Detect which cell encompasses the target text, then output its [X, Y] center coordinate. 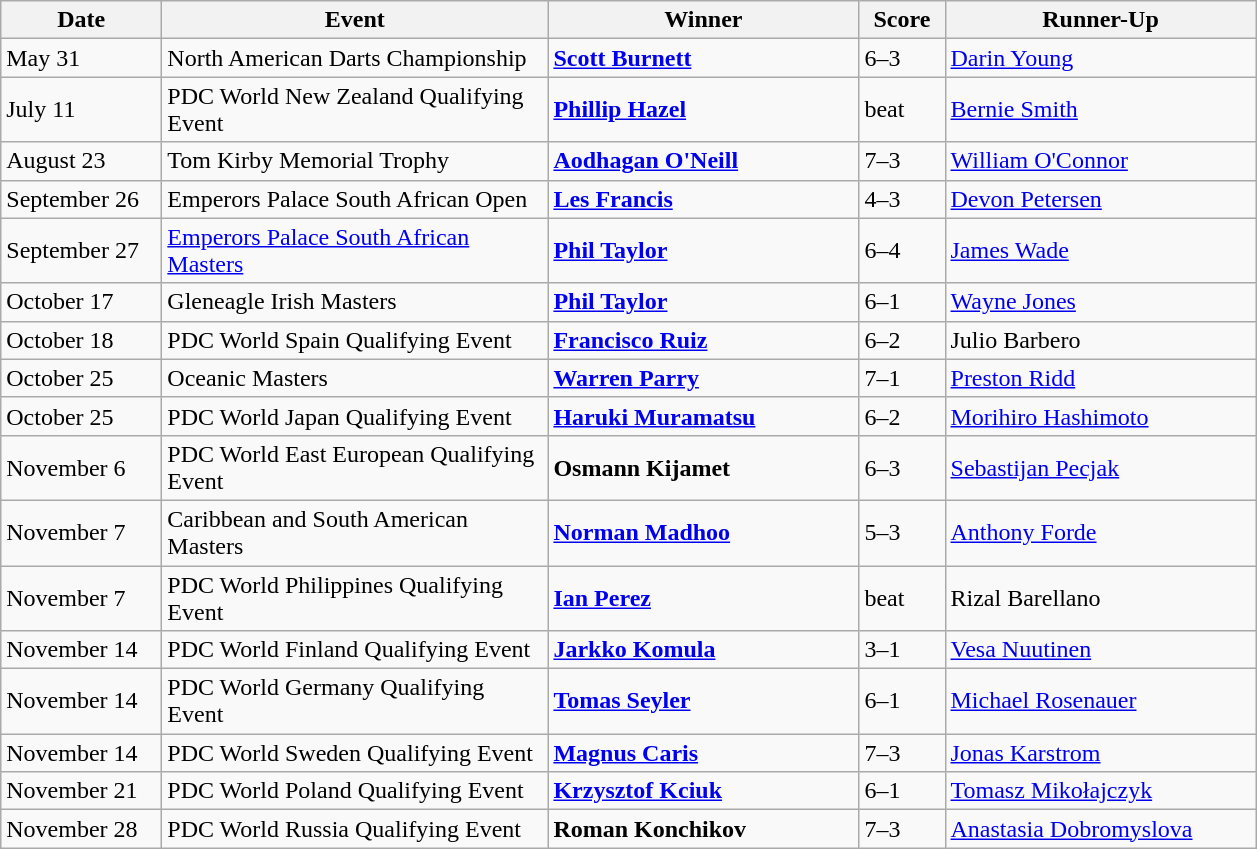
PDC World Sweden Qualifying Event [355, 753]
Preston Ridd [1100, 378]
Darin Young [1100, 58]
Jonas Karstrom [1100, 753]
Morihiro Hashimoto [1100, 416]
September 27 [82, 250]
Devon Petersen [1100, 199]
PDC World Russia Qualifying Event [355, 829]
PDC World East European Qualifying Event [355, 468]
PDC World Germany Qualifying Event [355, 702]
Gleneagle Irish Masters [355, 302]
October 17 [82, 302]
Bernie Smith [1100, 110]
5–3 [902, 532]
Tomas Seyler [704, 702]
6–4 [902, 250]
Scott Burnett [704, 58]
Rizal Barellano [1100, 598]
Caribbean and South American Masters [355, 532]
Score [902, 20]
Oceanic Masters [355, 378]
PDC World Philippines Qualifying Event [355, 598]
October 18 [82, 340]
Vesa Nuutinen [1100, 650]
Emperors Palace South African Open [355, 199]
Anthony Forde [1100, 532]
November 6 [82, 468]
Francisco Ruiz [704, 340]
Magnus Caris [704, 753]
4–3 [902, 199]
PDC World Japan Qualifying Event [355, 416]
James Wade [1100, 250]
Jarkko Komula [704, 650]
Aodhagan O'Neill [704, 161]
Runner-Up [1100, 20]
Tom Kirby Memorial Trophy [355, 161]
Emperors Palace South African Masters [355, 250]
Wayne Jones [1100, 302]
Phillip Hazel [704, 110]
Roman Konchikov [704, 829]
Winner [704, 20]
PDC World Poland Qualifying Event [355, 791]
November 21 [82, 791]
Date [82, 20]
November 28 [82, 829]
Norman Madhoo [704, 532]
PDC World Spain Qualifying Event [355, 340]
North American Darts Championship [355, 58]
Ian Perez [704, 598]
Event [355, 20]
Michael Rosenauer [1100, 702]
William O'Connor [1100, 161]
Tomasz Mikołajczyk [1100, 791]
PDC World Finland Qualifying Event [355, 650]
July 11 [82, 110]
Anastasia Dobromyslova [1100, 829]
7–1 [902, 378]
Warren Parry [704, 378]
September 26 [82, 199]
Haruki Muramatsu [704, 416]
Sebastijan Pecjak [1100, 468]
Osmann Kijamet [704, 468]
Les Francis [704, 199]
May 31 [82, 58]
PDC World New Zealand Qualifying Event [355, 110]
Krzysztof Kciuk [704, 791]
August 23 [82, 161]
Julio Barbero [1100, 340]
3–1 [902, 650]
